Capture the cell that displays the provided text and extract its (x, y) central coordinate. 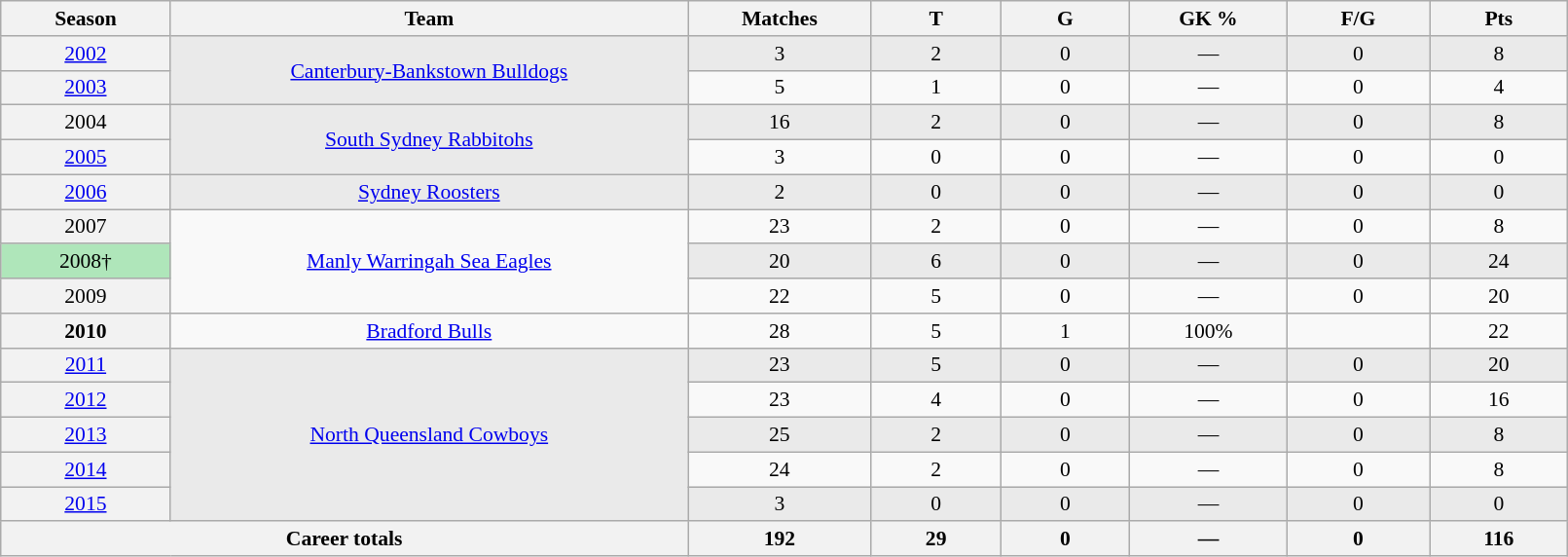
Sydney Roosters (428, 192)
F/G (1359, 19)
100% (1209, 331)
Team (428, 19)
2015 (86, 504)
192 (781, 539)
2003 (86, 88)
Matches (781, 19)
2014 (86, 469)
South Sydney Rabbitohs (428, 140)
2002 (86, 54)
Pts (1499, 19)
2005 (86, 158)
Canterbury-Bankstown Bulldogs (428, 70)
6 (936, 262)
North Queensland Cowboys (428, 434)
G (1065, 19)
2012 (86, 400)
Manly Warringah Sea Eagles (428, 261)
Career totals (345, 539)
116 (1499, 539)
2006 (86, 192)
2013 (86, 435)
Bradford Bulls (428, 331)
T (936, 19)
2009 (86, 296)
2011 (86, 365)
2010 (86, 331)
29 (936, 539)
2008† (86, 262)
2004 (86, 123)
25 (781, 435)
2007 (86, 227)
Season (86, 19)
28 (781, 331)
GK % (1209, 19)
